Search for the cell housing the specified text and yield its [x, y] center coordinate. 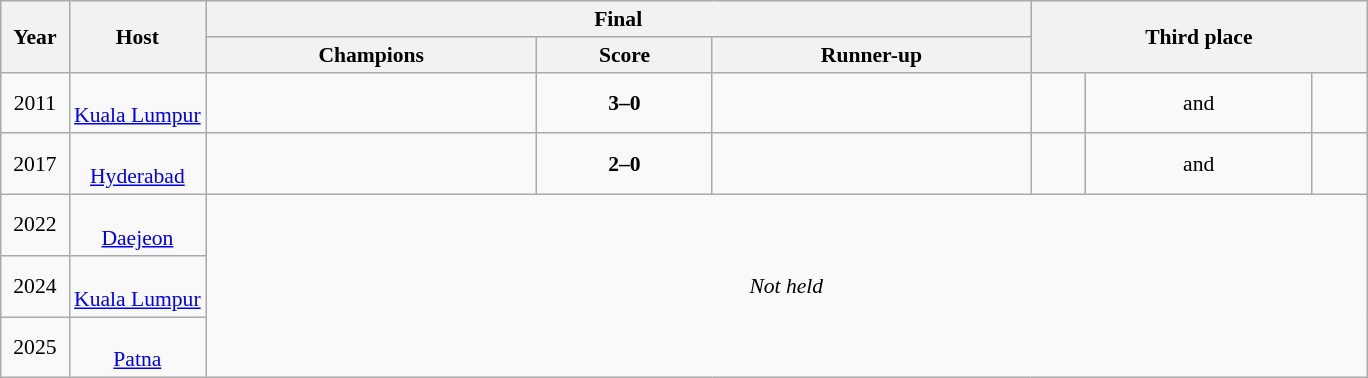
Year [35, 36]
2025 [35, 348]
3–0 [624, 102]
Champions [372, 55]
Score [624, 55]
2024 [35, 286]
Final [618, 19]
Daejeon [138, 226]
Hyderabad [138, 164]
2017 [35, 164]
2022 [35, 226]
Patna [138, 348]
Runner-up [872, 55]
Not held [786, 286]
Third place [1199, 36]
Host [138, 36]
2–0 [624, 164]
2011 [35, 102]
